Determine the [X, Y] coordinate at the center of the cell enclosing the given text.  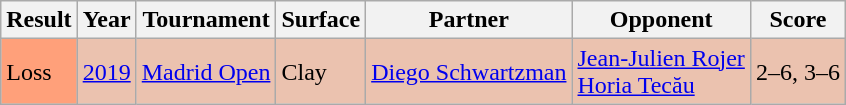
Opponent [661, 20]
Result [39, 20]
Tournament [206, 20]
Surface [321, 20]
Clay [321, 72]
Partner [469, 20]
2–6, 3–6 [798, 72]
Diego Schwartzman [469, 72]
Madrid Open [206, 72]
Year [106, 20]
2019 [106, 72]
Score [798, 20]
Jean-Julien Rojer Horia Tecău [661, 72]
Loss [39, 72]
